Return [x, y] of the center of cell containing provided text 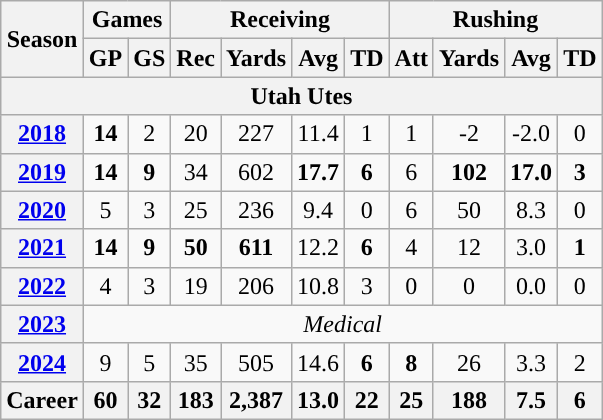
12.2 [318, 248]
GP [105, 58]
188 [468, 400]
-2 [468, 134]
10.8 [318, 286]
602 [256, 172]
227 [256, 134]
2019 [42, 172]
22 [367, 400]
26 [468, 362]
60 [105, 400]
2018 [42, 134]
183 [196, 400]
12 [468, 248]
Rushing [496, 20]
Receiving [280, 20]
8.3 [532, 210]
2,387 [256, 400]
-2.0 [532, 134]
32 [150, 400]
35 [196, 362]
236 [256, 210]
Utah Utes [302, 96]
Games [126, 20]
Rec [196, 58]
GS [150, 58]
2023 [42, 324]
17.7 [318, 172]
0.0 [532, 286]
7.5 [532, 400]
Season [42, 39]
505 [256, 362]
3.3 [532, 362]
9.4 [318, 210]
20 [196, 134]
Medical [342, 324]
34 [196, 172]
2020 [42, 210]
3.0 [532, 248]
19 [196, 286]
Career [42, 400]
2022 [42, 286]
206 [256, 286]
11.4 [318, 134]
102 [468, 172]
2021 [42, 248]
2024 [42, 362]
Att [411, 58]
611 [256, 248]
8 [411, 362]
14.6 [318, 362]
17.0 [532, 172]
13.0 [318, 400]
